Pinpoint the cell where the given text exists, returning its (x, y) midpoint coordinate. 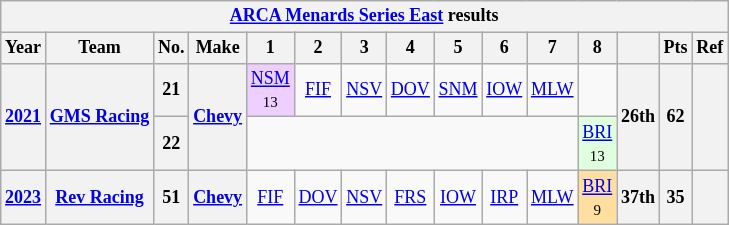
3 (364, 48)
SNM (458, 90)
Ref (710, 48)
2021 (24, 116)
BRI9 (598, 197)
GMS Racing (99, 116)
5 (458, 48)
22 (172, 144)
8 (598, 48)
2023 (24, 197)
Make (218, 48)
62 (676, 116)
1 (270, 48)
4 (411, 48)
NSM13 (270, 90)
21 (172, 90)
ARCA Menards Series East results (364, 16)
51 (172, 197)
7 (552, 48)
FRS (411, 197)
6 (504, 48)
Rev Racing (99, 197)
26th (638, 116)
No. (172, 48)
Year (24, 48)
IRP (504, 197)
Pts (676, 48)
37th (638, 197)
35 (676, 197)
Team (99, 48)
BRI13 (598, 144)
2 (318, 48)
